Locate the cell with the specified text and output its (x, y) center coordinate. 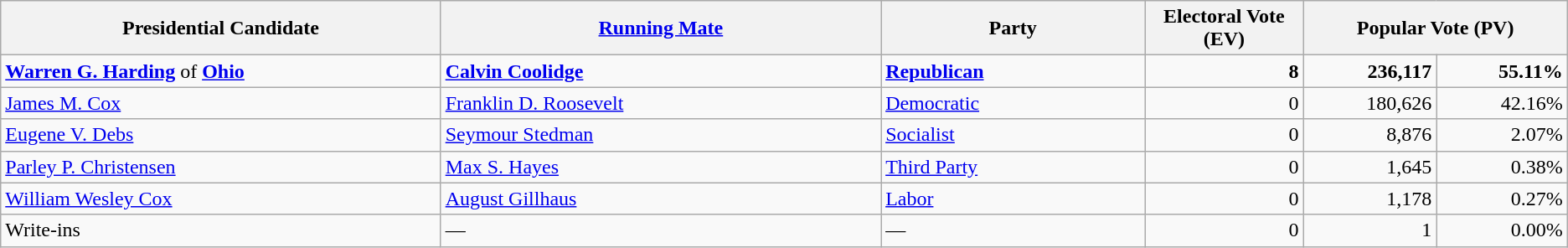
Warren G. Harding of Ohio (221, 71)
Labor (1014, 199)
Parley P. Christensen (221, 167)
2.07% (1503, 135)
0.00% (1503, 230)
Popular Vote (PV) (1436, 28)
Calvin Coolidge (660, 71)
Republican (1014, 71)
Seymour Stedman (660, 135)
180,626 (1370, 103)
Party (1014, 28)
Write-ins (221, 230)
1,178 (1370, 199)
1 (1370, 230)
Franklin D. Roosevelt (660, 103)
Third Party (1014, 167)
55.11% (1503, 71)
Democratic (1014, 103)
Running Mate (660, 28)
Electoral Vote (EV) (1225, 28)
236,117 (1370, 71)
8 (1225, 71)
8,876 (1370, 135)
0.27% (1503, 199)
1,645 (1370, 167)
Socialist (1014, 135)
August Gillhaus (660, 199)
Eugene V. Debs (221, 135)
Presidential Candidate (221, 28)
0.38% (1503, 167)
42.16% (1503, 103)
James M. Cox (221, 103)
William Wesley Cox (221, 199)
Max S. Hayes (660, 167)
